Search for the cell housing the specified text and yield its (x, y) center coordinate. 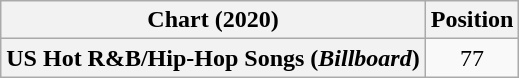
US Hot R&B/Hip-Hop Songs (Billboard) (213, 58)
77 (472, 58)
Position (472, 20)
Chart (2020) (213, 20)
